Pinpoint the cell where the given text exists, returning its [X, Y] midpoint coordinate. 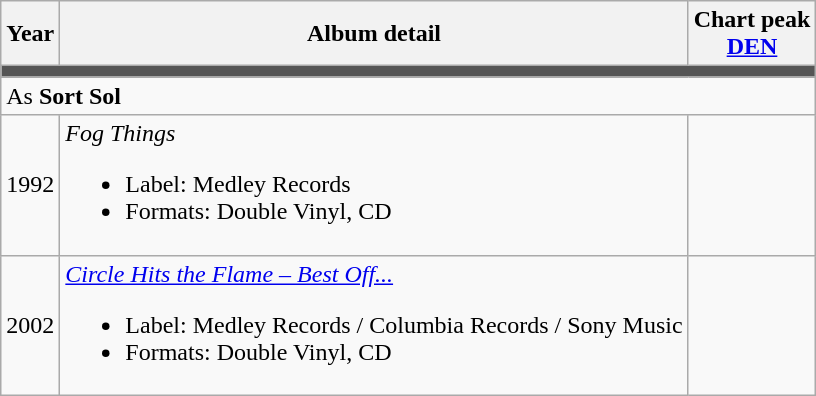
Year [30, 34]
2002 [30, 325]
Circle Hits the Flame – Best Off...Label: Medley Records / Columbia Records / Sony MusicFormats: Double Vinyl, CD [374, 325]
1992 [30, 185]
Album detail [374, 34]
Chart peak DEN [752, 34]
As Sort Sol [408, 96]
Fog ThingsLabel: Medley RecordsFormats: Double Vinyl, CD [374, 185]
